Output the [x, y] coordinate of the center of the cell containing the given text.  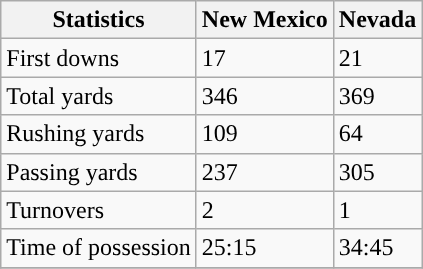
Statistics [99, 20]
Rushing yards [99, 134]
Time of possession [99, 248]
21 [377, 58]
Total yards [99, 96]
New Mexico [264, 20]
17 [264, 58]
First downs [99, 58]
Nevada [377, 20]
237 [264, 172]
346 [264, 96]
Turnovers [99, 210]
1 [377, 210]
Passing yards [99, 172]
34:45 [377, 248]
64 [377, 134]
25:15 [264, 248]
109 [264, 134]
369 [377, 96]
305 [377, 172]
2 [264, 210]
